Detect which cell encompasses the target text, then output its (X, Y) center coordinate. 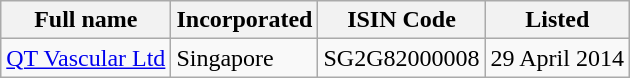
Full name (86, 20)
SG2G82000008 (402, 58)
Incorporated (244, 20)
ISIN Code (402, 20)
Singapore (244, 58)
Listed (557, 20)
QT Vascular Ltd (86, 58)
29 April 2014 (557, 58)
